Return the [x, y] coordinate for the center point of the cell that contains the specified text.  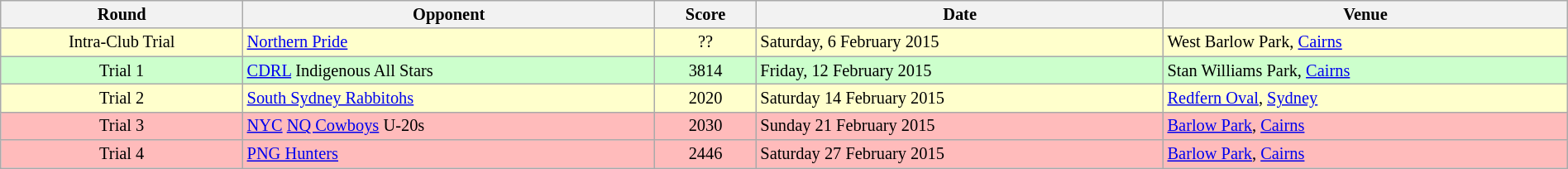
Northern Pride [449, 42]
CDRL Indigenous All Stars [449, 70]
2030 [706, 126]
Saturday, 6 February 2015 [959, 42]
Stan Williams Park, Cairns [1366, 70]
2020 [706, 98]
Date [959, 14]
2446 [706, 154]
South Sydney Rabbitohs [449, 98]
Sunday 21 February 2015 [959, 126]
Score [706, 14]
Saturday 27 February 2015 [959, 154]
Venue [1366, 14]
West Barlow Park, Cairns [1366, 42]
Trial 1 [122, 70]
Trial 4 [122, 154]
Round [122, 14]
Friday, 12 February 2015 [959, 70]
Opponent [449, 14]
3814 [706, 70]
Trial 2 [122, 98]
Trial 3 [122, 126]
Saturday 14 February 2015 [959, 98]
PNG Hunters [449, 154]
NYC NQ Cowboys U-20s [449, 126]
Redfern Oval, Sydney [1366, 98]
Intra-Club Trial [122, 42]
?? [706, 42]
